Scan for the cell matching the given text and deliver its [X, Y] coordinate at center. 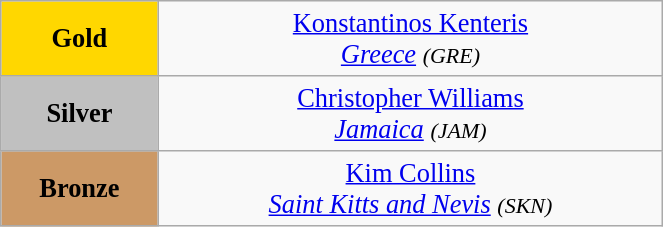
Silver [80, 112]
Gold [80, 38]
Christopher WilliamsJamaica (JAM) [410, 112]
Konstantinos KenterisGreece (GRE) [410, 38]
Kim CollinsSaint Kitts and Nevis (SKN) [410, 188]
Bronze [80, 188]
